Return the [x, y] coordinate for the center point of the cell that contains the specified text.  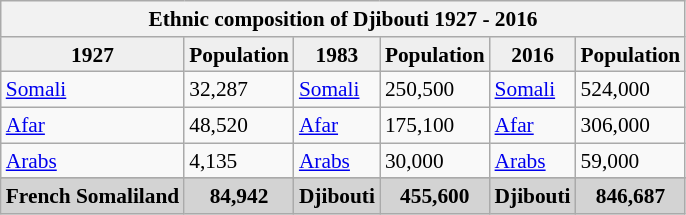
846,687 [631, 197]
Ethnic composition of Djibouti 1927 - 2016 [344, 19]
4,135 [239, 161]
48,520 [239, 126]
250,500 [435, 90]
French Somaliland [92, 197]
306,000 [631, 126]
84,942 [239, 197]
30,000 [435, 161]
2016 [533, 55]
524,000 [631, 90]
1927 [92, 55]
32,287 [239, 90]
455,600 [435, 197]
175,100 [435, 126]
59,000 [631, 161]
1983 [337, 55]
